Return [x, y] of the center of cell containing provided text 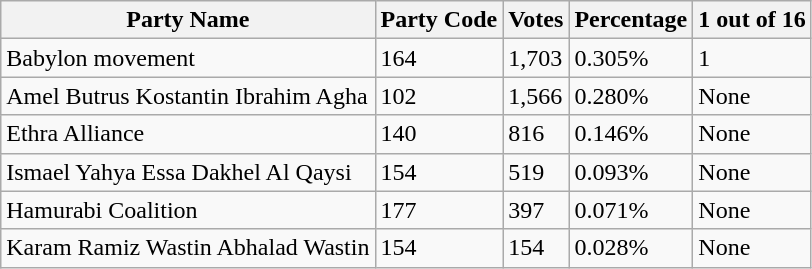
177 [439, 210]
Votes [536, 20]
140 [439, 134]
0.028% [631, 248]
0.146% [631, 134]
1,566 [536, 96]
Party Name [188, 20]
519 [536, 172]
Hamurabi Coalition [188, 210]
1,703 [536, 58]
816 [536, 134]
Ismael Yahya Essa Dakhel Al Qaysi [188, 172]
1 [752, 58]
164 [439, 58]
Party Code [439, 20]
Ethra Alliance [188, 134]
Karam Ramiz Wastin Abhalad Wastin [188, 248]
0.093% [631, 172]
102 [439, 96]
0.071% [631, 210]
Babylon movement [188, 58]
397 [536, 210]
Percentage [631, 20]
0.280% [631, 96]
0.305% [631, 58]
1 out of 16 [752, 20]
Amel Butrus Kostantin Ibrahim Agha [188, 96]
